Capture the cell that displays the provided text and extract its (X, Y) central coordinate. 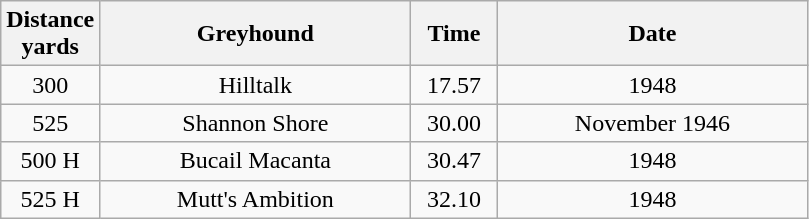
Time (454, 34)
525 (50, 123)
Date (652, 34)
30.00 (454, 123)
Greyhound (256, 34)
30.47 (454, 161)
Distance yards (50, 34)
Hilltalk (256, 85)
Bucail Macanta (256, 161)
500 H (50, 161)
Shannon Shore (256, 123)
525 H (50, 199)
17.57 (454, 85)
Mutt's Ambition (256, 199)
300 (50, 85)
32.10 (454, 199)
November 1946 (652, 123)
